Detect which cell encompasses the target text, then output its [X, Y] center coordinate. 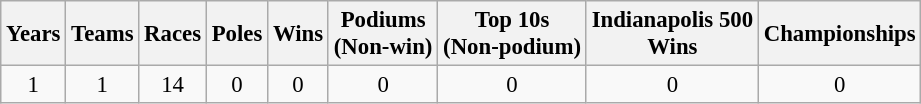
Podiums(Non-win) [382, 34]
Teams [102, 34]
Years [34, 34]
Top 10s(Non-podium) [512, 34]
Indianapolis 500Wins [672, 34]
Wins [298, 34]
14 [173, 85]
Poles [236, 34]
Championships [840, 34]
Races [173, 34]
